Determine the [x, y] coordinate at the center of the cell enclosing the given text.  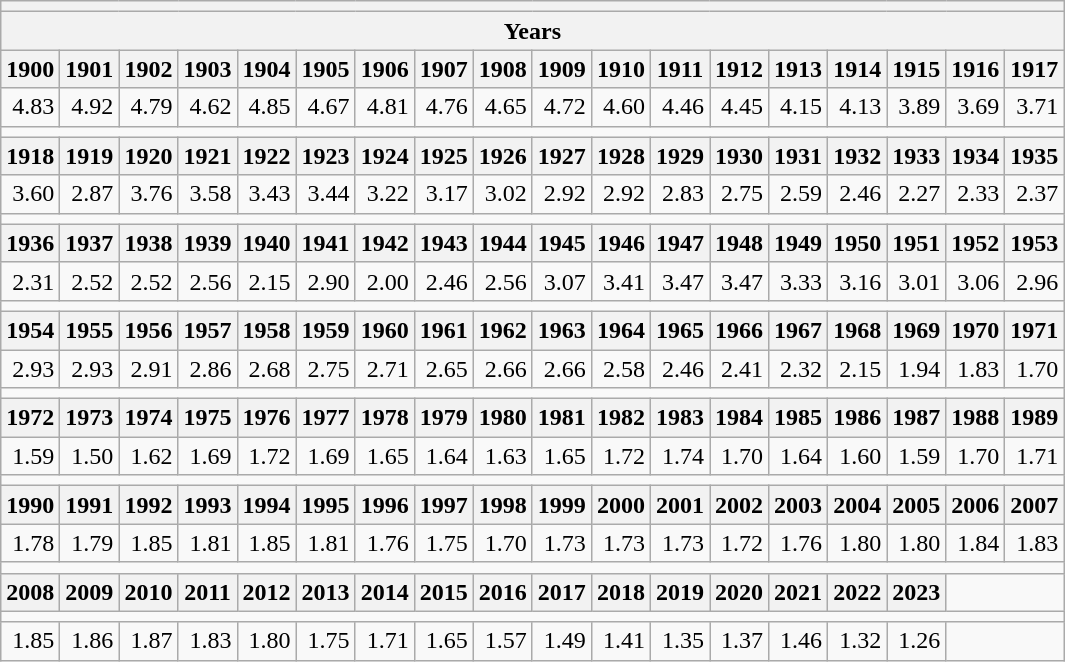
1988 [976, 418]
1.74 [680, 456]
1934 [976, 156]
4.15 [798, 107]
1953 [1034, 243]
2015 [444, 592]
1942 [384, 243]
2009 [90, 592]
1951 [916, 243]
4.72 [562, 107]
2022 [858, 592]
1904 [266, 69]
2023 [916, 592]
2014 [384, 592]
1903 [208, 69]
3.02 [502, 194]
1964 [620, 330]
1924 [384, 156]
1948 [740, 243]
2012 [266, 592]
1906 [384, 69]
2.71 [384, 369]
1.32 [858, 641]
2.68 [266, 369]
1987 [916, 418]
1.87 [148, 641]
1960 [384, 330]
Years [532, 31]
1917 [1034, 69]
1968 [858, 330]
1938 [148, 243]
1997 [444, 505]
4.13 [858, 107]
3.22 [384, 194]
1959 [326, 330]
2.91 [148, 369]
1996 [384, 505]
2002 [740, 505]
1957 [208, 330]
1992 [148, 505]
2.00 [384, 281]
1.37 [740, 641]
1.84 [976, 543]
1912 [740, 69]
4.60 [620, 107]
1955 [90, 330]
2011 [208, 592]
4.92 [90, 107]
4.67 [326, 107]
1967 [798, 330]
1973 [90, 418]
2.27 [916, 194]
1983 [680, 418]
1.46 [798, 641]
1916 [976, 69]
2003 [798, 505]
1909 [562, 69]
1961 [444, 330]
2001 [680, 505]
1926 [502, 156]
1.78 [30, 543]
1950 [858, 243]
1985 [798, 418]
1945 [562, 243]
3.60 [30, 194]
1902 [148, 69]
1958 [266, 330]
1933 [916, 156]
1919 [90, 156]
1962 [502, 330]
1.49 [562, 641]
3.07 [562, 281]
1.26 [916, 641]
2.86 [208, 369]
4.46 [680, 107]
1981 [562, 418]
2.90 [326, 281]
2.87 [90, 194]
1946 [620, 243]
1920 [148, 156]
1947 [680, 243]
2.41 [740, 369]
4.79 [148, 107]
3.01 [916, 281]
1989 [1034, 418]
1905 [326, 69]
1979 [444, 418]
1984 [740, 418]
1928 [620, 156]
3.06 [976, 281]
1925 [444, 156]
3.41 [620, 281]
1929 [680, 156]
1901 [90, 69]
1975 [208, 418]
1944 [502, 243]
2.31 [30, 281]
1941 [326, 243]
1913 [798, 69]
2.65 [444, 369]
1907 [444, 69]
1943 [444, 243]
1.50 [90, 456]
2013 [326, 592]
1969 [916, 330]
2.32 [798, 369]
1923 [326, 156]
2020 [740, 592]
2010 [148, 592]
1.41 [620, 641]
1939 [208, 243]
2018 [620, 592]
1.57 [502, 641]
4.65 [502, 107]
4.45 [740, 107]
1972 [30, 418]
1935 [1034, 156]
4.83 [30, 107]
3.43 [266, 194]
2000 [620, 505]
1930 [740, 156]
1966 [740, 330]
3.69 [976, 107]
1970 [976, 330]
1978 [384, 418]
1993 [208, 505]
3.71 [1034, 107]
1.63 [502, 456]
2.37 [1034, 194]
1927 [562, 156]
2021 [798, 592]
2.83 [680, 194]
2005 [916, 505]
1936 [30, 243]
1965 [680, 330]
2019 [680, 592]
2017 [562, 592]
1995 [326, 505]
1911 [680, 69]
3.76 [148, 194]
4.85 [266, 107]
1999 [562, 505]
1982 [620, 418]
1.62 [148, 456]
2006 [976, 505]
1932 [858, 156]
2016 [502, 592]
3.16 [858, 281]
2008 [30, 592]
2004 [858, 505]
1918 [30, 156]
1.60 [858, 456]
1980 [502, 418]
1940 [266, 243]
1986 [858, 418]
1900 [30, 69]
4.76 [444, 107]
3.33 [798, 281]
1921 [208, 156]
3.89 [916, 107]
2.96 [1034, 281]
1910 [620, 69]
1.35 [680, 641]
1976 [266, 418]
1949 [798, 243]
1952 [976, 243]
2007 [1034, 505]
4.81 [384, 107]
1998 [502, 505]
1.94 [916, 369]
1931 [798, 156]
3.58 [208, 194]
1971 [1034, 330]
1915 [916, 69]
1954 [30, 330]
1990 [30, 505]
1977 [326, 418]
1991 [90, 505]
2.58 [620, 369]
1963 [562, 330]
3.44 [326, 194]
3.17 [444, 194]
1974 [148, 418]
1908 [502, 69]
2.33 [976, 194]
1914 [858, 69]
4.62 [208, 107]
1922 [266, 156]
1937 [90, 243]
1994 [266, 505]
1.86 [90, 641]
1956 [148, 330]
2.59 [798, 194]
1.79 [90, 543]
